Capture the cell that displays the provided text and extract its [X, Y] central coordinate. 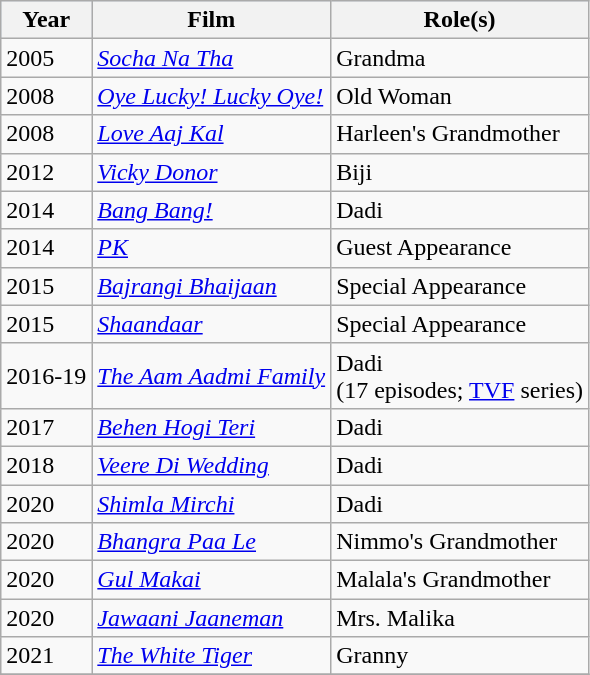
Mrs. Malika [460, 618]
Old Woman [460, 96]
Biji [460, 172]
Grandma [460, 58]
2021 [46, 656]
Bajrangi Bhaijaan [212, 286]
Shimla Mirchi [212, 503]
PK [212, 248]
2017 [46, 427]
Bang Bang! [212, 210]
Harleen's Grandmother [460, 134]
The White Tiger [212, 656]
Love Aaj Kal [212, 134]
Jawaani Jaaneman [212, 618]
Behen Hogi Teri [212, 427]
Gul Makai [212, 580]
The Aam Aadmi Family [212, 376]
Nimmo's Grandmother [460, 542]
Granny [460, 656]
Bhangra Paa Le [212, 542]
Film [212, 20]
Guest Appearance [460, 248]
2016-19 [46, 376]
Socha Na Tha [212, 58]
Oye Lucky! Lucky Oye! [212, 96]
2005 [46, 58]
Malala's Grandmother [460, 580]
Dadi(17 episodes; TVF series) [460, 376]
2018 [46, 465]
Year [46, 20]
Role(s) [460, 20]
Veere Di Wedding [212, 465]
2012 [46, 172]
Shaandaar [212, 324]
Vicky Donor [212, 172]
